For the text-containing cell, return its midpoint in (x, y) coordinate format. 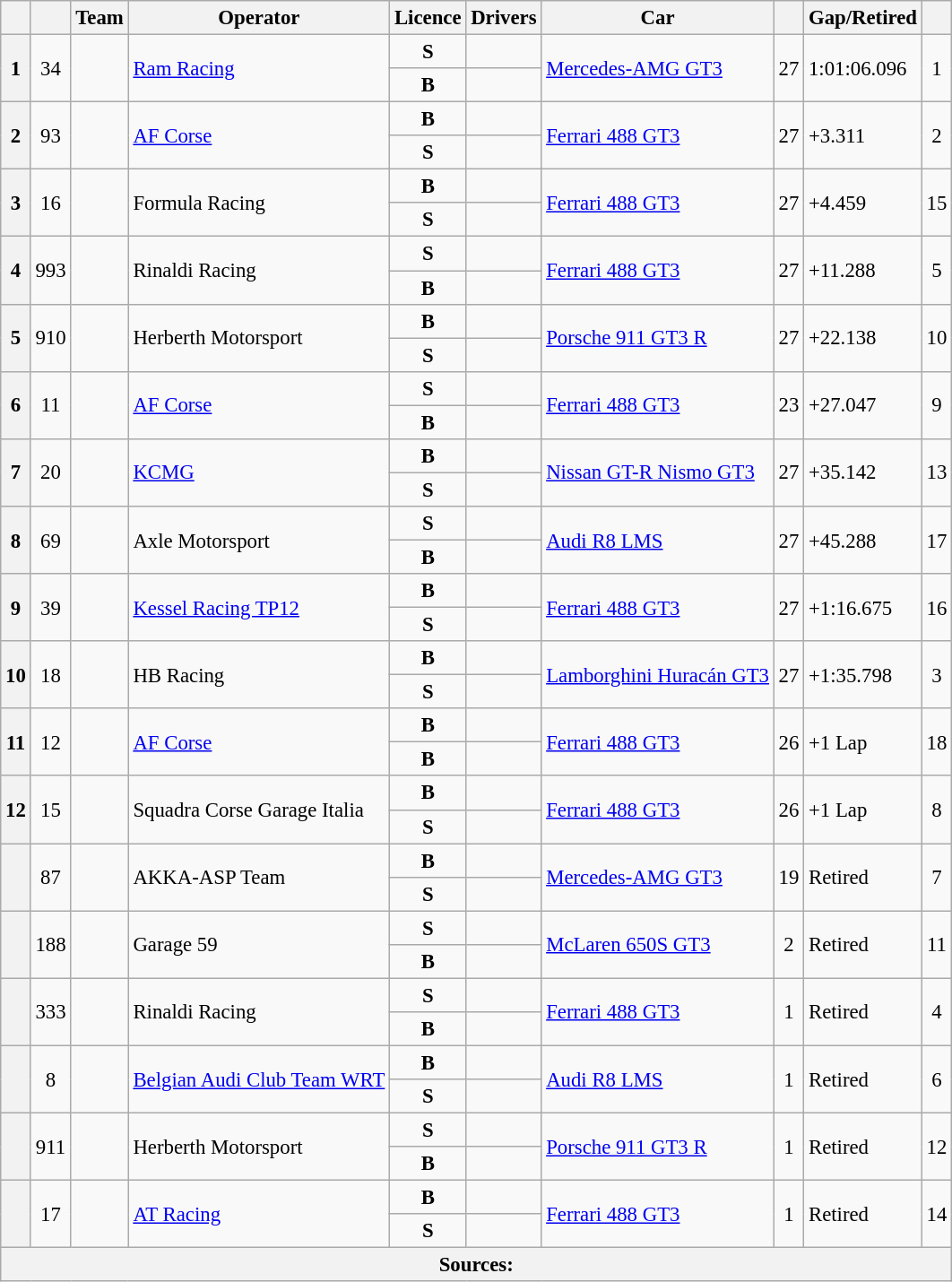
McLaren 650S GT3 (658, 945)
Ram Racing (259, 68)
+11.288 (863, 271)
Axle Motorsport (259, 540)
Operator (259, 18)
333 (50, 1011)
Gap/Retired (863, 18)
+1:35.798 (863, 674)
69 (50, 540)
93 (50, 136)
Lamborghini Huracán GT3 (658, 674)
19 (789, 877)
+45.288 (863, 540)
+4.459 (863, 203)
Licence (428, 18)
Sources: (477, 1265)
Kessel Racing TP12 (259, 608)
Car (658, 18)
Squadra Corse Garage Italia (259, 810)
+22.138 (863, 337)
+1:16.675 (863, 608)
+3.311 (863, 136)
13 (936, 473)
14 (936, 1214)
Belgian Audi Club Team WRT (259, 1079)
1:01:06.096 (863, 68)
+27.047 (863, 405)
23 (789, 405)
AT Racing (259, 1214)
39 (50, 608)
911 (50, 1148)
20 (50, 473)
910 (50, 337)
AKKA-ASP Team (259, 877)
+35.142 (863, 473)
993 (50, 271)
Team (100, 18)
34 (50, 68)
Formula Racing (259, 203)
Garage 59 (259, 945)
Nissan GT-R Nismo GT3 (658, 473)
HB Racing (259, 674)
188 (50, 945)
87 (50, 877)
Drivers (504, 18)
KCMG (259, 473)
